Return the (X, Y) coordinate for the center point of the cell that contains the specified text.  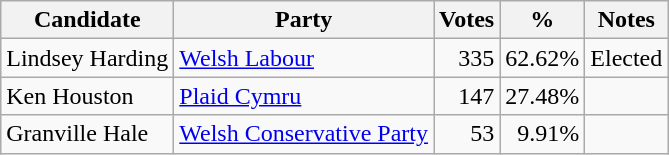
Plaid Cymru (304, 96)
Ken Houston (88, 96)
Welsh Labour (304, 58)
9.91% (542, 134)
Votes (467, 20)
Granville Hale (88, 134)
53 (467, 134)
335 (467, 58)
Welsh Conservative Party (304, 134)
27.48% (542, 96)
62.62% (542, 58)
Candidate (88, 20)
Notes (626, 20)
Elected (626, 58)
147 (467, 96)
Lindsey Harding (88, 58)
% (542, 20)
Party (304, 20)
